Return (x, y) of the center of cell containing provided text 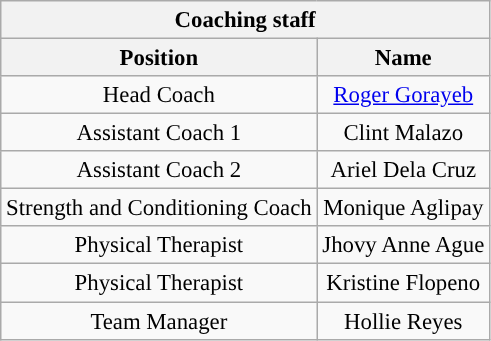
Monique Aglipay (404, 208)
Head Coach (159, 95)
Kristine Flopeno (404, 283)
Strength and Conditioning Coach (159, 208)
Team Manager (159, 321)
Assistant Coach 2 (159, 170)
Ariel Dela Cruz (404, 170)
Clint Malazo (404, 133)
Assistant Coach 1 (159, 133)
Hollie Reyes (404, 321)
Roger Gorayeb (404, 95)
Name (404, 58)
Position (159, 58)
Jhovy Anne Ague (404, 245)
Coaching staff (246, 20)
